Detect which cell encompasses the target text, then output its [x, y] center coordinate. 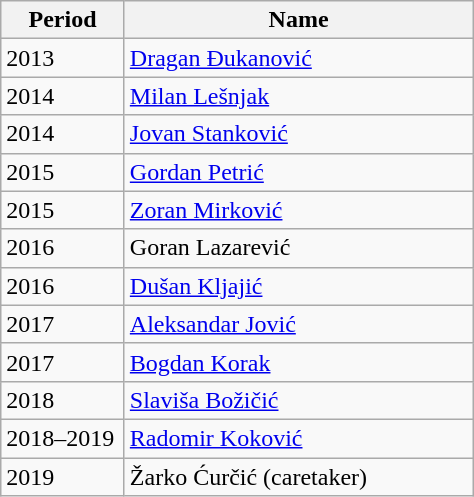
Dušan Kljajić [298, 286]
Aleksandar Jović [298, 324]
Name [298, 20]
Jovan Stanković [298, 134]
Žarko Ćurčić (caretaker) [298, 477]
Goran Lazarević [298, 248]
Gordan Petrić [298, 172]
2013 [63, 58]
Slaviša Božičić [298, 400]
2019 [63, 477]
Zoran Mirković [298, 210]
Radomir Koković [298, 438]
Bogdan Korak [298, 362]
2018 [63, 400]
Milan Lešnjak [298, 96]
Period [63, 20]
Dragan Đukanović [298, 58]
2018–2019 [63, 438]
